Provide the (x, y) coordinate of the cell's center where the given text is located.  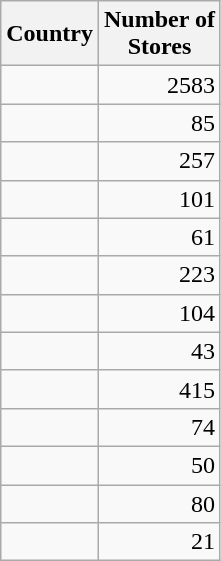
85 (159, 123)
Number ofStores (159, 34)
223 (159, 275)
80 (159, 503)
74 (159, 427)
43 (159, 351)
104 (159, 313)
21 (159, 542)
257 (159, 161)
415 (159, 389)
2583 (159, 85)
Country (50, 34)
50 (159, 465)
61 (159, 237)
101 (159, 199)
